Scan for the cell matching the given text and deliver its (x, y) coordinate at center. 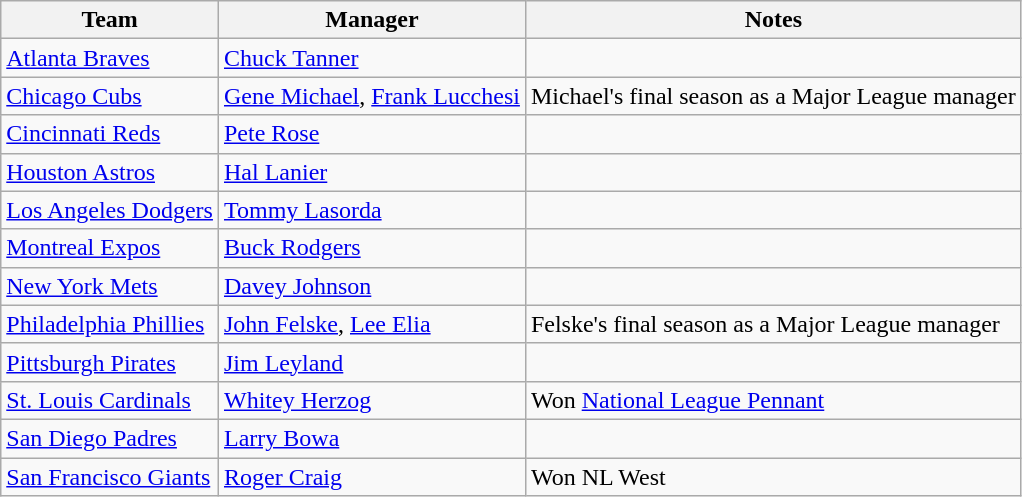
Buck Rodgers (372, 248)
St. Louis Cardinals (110, 400)
Whitey Herzog (372, 400)
Pittsburgh Pirates (110, 362)
San Francisco Giants (110, 477)
Pete Rose (372, 134)
Roger Craig (372, 477)
Larry Bowa (372, 438)
Jim Leyland (372, 362)
Houston Astros (110, 172)
Notes (773, 20)
Won NL West (773, 477)
San Diego Padres (110, 438)
John Felske, Lee Elia (372, 324)
Montreal Expos (110, 248)
Michael's final season as a Major League manager (773, 96)
Chicago Cubs (110, 96)
Hal Lanier (372, 172)
Manager (372, 20)
Philadelphia Phillies (110, 324)
Atlanta Braves (110, 58)
Tommy Lasorda (372, 210)
Gene Michael, Frank Lucchesi (372, 96)
Chuck Tanner (372, 58)
Won National League Pennant (773, 400)
Cincinnati Reds (110, 134)
New York Mets (110, 286)
Los Angeles Dodgers (110, 210)
Davey Johnson (372, 286)
Felske's final season as a Major League manager (773, 324)
Team (110, 20)
